Return [x, y] of the center of cell containing provided text 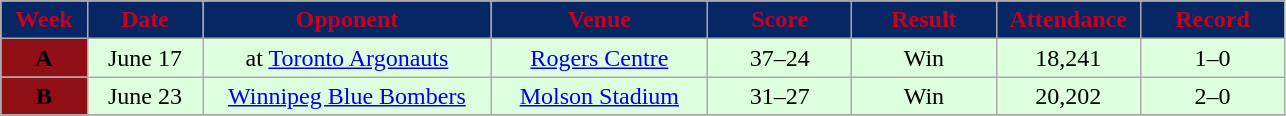
18,241 [1068, 58]
Winnipeg Blue Bombers [348, 96]
Opponent [348, 20]
A [44, 58]
2–0 [1212, 96]
Rogers Centre [599, 58]
June 23 [144, 96]
Attendance [1068, 20]
June 17 [144, 58]
20,202 [1068, 96]
Record [1212, 20]
Date [144, 20]
31–27 [780, 96]
Week [44, 20]
at Toronto Argonauts [348, 58]
Molson Stadium [599, 96]
Score [780, 20]
Result [924, 20]
1–0 [1212, 58]
B [44, 96]
Venue [599, 20]
37–24 [780, 58]
